Pinpoint the cell where the given text exists, returning its [X, Y] midpoint coordinate. 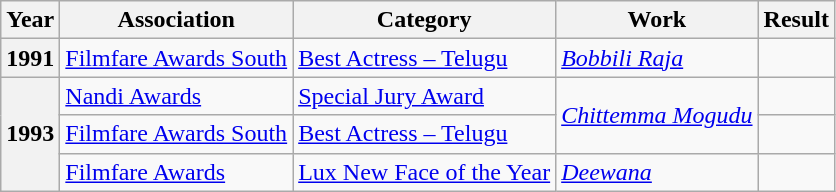
1993 [30, 134]
Bobbili Raja [657, 58]
Chittemma Mogudu [657, 115]
Nandi Awards [176, 96]
Filmfare Awards [176, 172]
Deewana [657, 172]
Year [30, 20]
Result [796, 20]
Special Jury Award [424, 96]
Work [657, 20]
Association [176, 20]
1991 [30, 58]
Lux New Face of the Year [424, 172]
Category [424, 20]
